From the cell containing the given text, extract its center point as (x, y) coordinate. 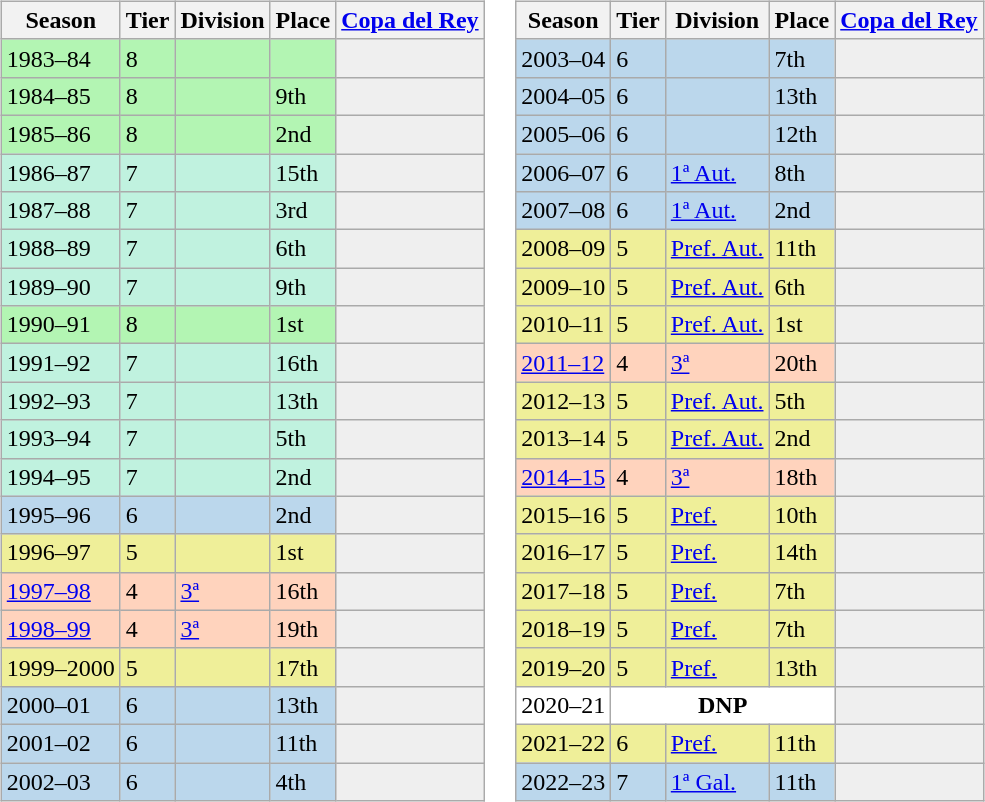
2010–11 (564, 325)
2011–12 (564, 363)
3rd (303, 211)
4th (303, 781)
2006–07 (564, 173)
14th (802, 553)
1986–87 (60, 173)
2004–05 (564, 96)
15th (303, 173)
2019–20 (564, 667)
2014–15 (564, 477)
2015–16 (564, 515)
20th (802, 363)
2018–19 (564, 629)
2000–01 (60, 705)
1997–98 (60, 591)
1999–2000 (60, 667)
2020–21 (564, 705)
1991–92 (60, 363)
1993–94 (60, 439)
2021–22 (564, 743)
2017–18 (564, 591)
17th (303, 667)
19th (303, 629)
1992–93 (60, 401)
2005–06 (564, 134)
18th (802, 477)
1988–89 (60, 249)
2001–02 (60, 743)
12th (802, 134)
1983–84 (60, 58)
2022–23 (564, 781)
1984–85 (60, 96)
2009–10 (564, 287)
2016–17 (564, 553)
1996–97 (60, 553)
2008–09 (564, 249)
2012–13 (564, 401)
1985–86 (60, 134)
1995–96 (60, 515)
1994–95 (60, 477)
1990–91 (60, 325)
1987–88 (60, 211)
2007–08 (564, 211)
2002–03 (60, 781)
10th (802, 515)
2003–04 (564, 58)
8th (802, 173)
1ª Gal. (717, 781)
1998–99 (60, 629)
1989–90 (60, 287)
2013–14 (564, 439)
DNP (723, 705)
